Scan for the cell matching the given text and deliver its [x, y] coordinate at center. 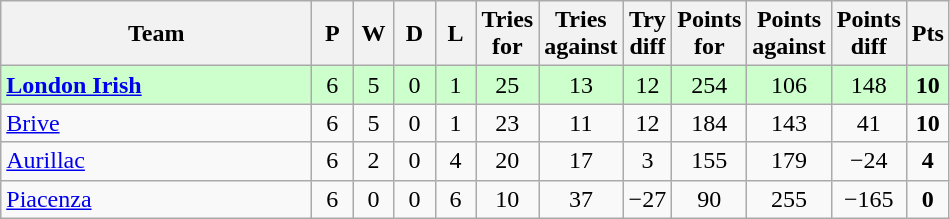
Tries for [508, 34]
Piacenza [156, 199]
−27 [648, 199]
W [374, 34]
Points for [710, 34]
20 [508, 161]
Brive [156, 123]
Tries against [581, 34]
Team [156, 34]
143 [789, 123]
155 [710, 161]
D [414, 34]
37 [581, 199]
Aurillac [156, 161]
L [456, 34]
Points against [789, 34]
3 [648, 161]
13 [581, 85]
11 [581, 123]
Points diff [868, 34]
254 [710, 85]
106 [789, 85]
23 [508, 123]
41 [868, 123]
148 [868, 85]
−24 [868, 161]
−165 [868, 199]
Pts [928, 34]
179 [789, 161]
P [332, 34]
90 [710, 199]
255 [789, 199]
184 [710, 123]
2 [374, 161]
17 [581, 161]
London Irish [156, 85]
Try diff [648, 34]
25 [508, 85]
